Pinpoint the cell where the given text exists, returning its [x, y] midpoint coordinate. 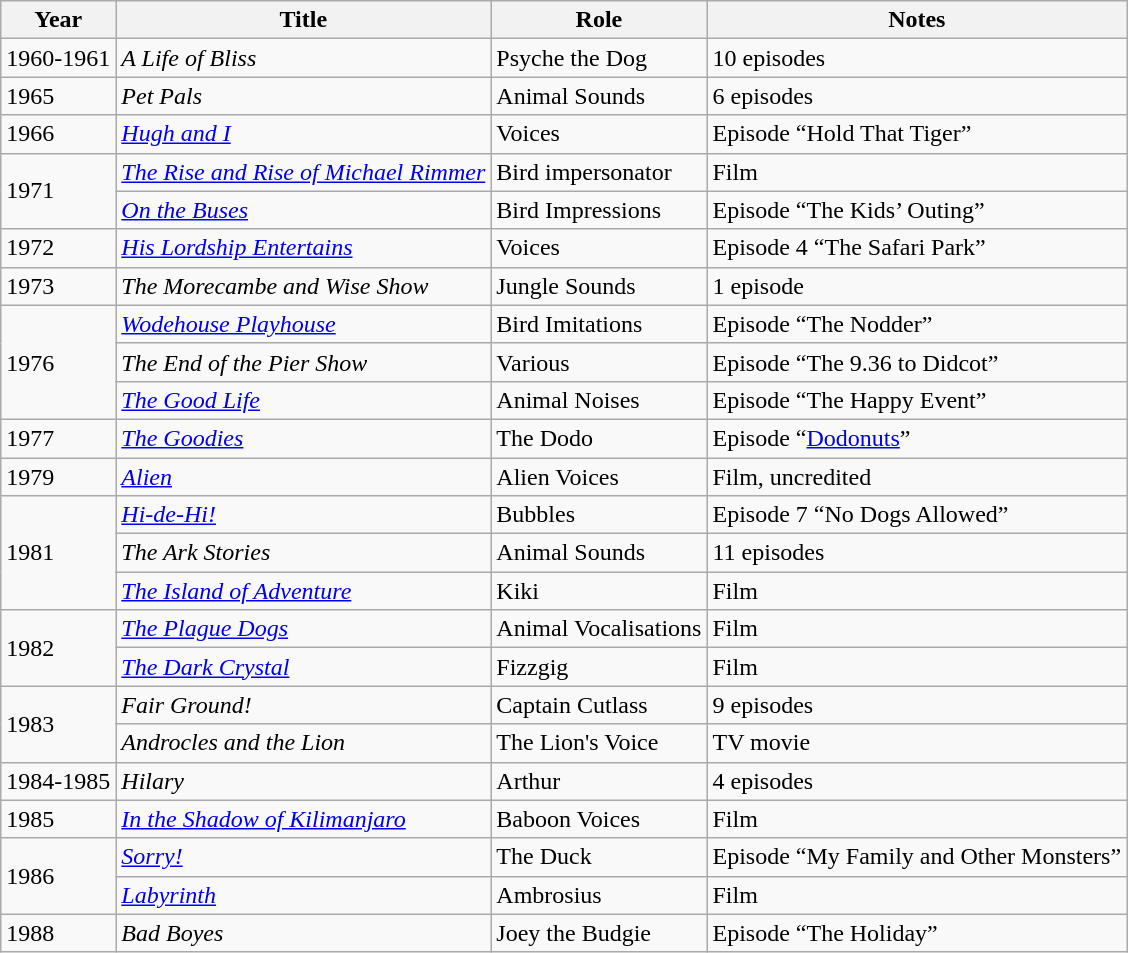
Bad Boyes [304, 933]
Alien [304, 477]
In the Shadow of Kilimanjaro [304, 819]
Hi-de-Hi! [304, 515]
Joey the Budgie [599, 933]
Hugh and I [304, 134]
Episode 4 “The Safari Park” [917, 248]
The Plague Dogs [304, 629]
Episode 7 “No Dogs Allowed” [917, 515]
Episode “The Nodder” [917, 324]
His Lordship Entertains [304, 248]
Episode “My Family and Other Monsters” [917, 857]
9 episodes [917, 705]
The Lion's Voice [599, 743]
1971 [58, 191]
The Island of Adventure [304, 591]
1984-1985 [58, 781]
Bubbles [599, 515]
Animal Noises [599, 400]
1983 [58, 724]
Sorry! [304, 857]
Animal Vocalisations [599, 629]
A Life of Bliss [304, 58]
Fair Ground! [304, 705]
Kiki [599, 591]
1976 [58, 362]
The Morecambe and Wise Show [304, 286]
Episode “The Happy Event” [917, 400]
Jungle Sounds [599, 286]
11 episodes [917, 553]
Bird Imitations [599, 324]
The Duck [599, 857]
Pet Pals [304, 96]
The End of the Pier Show [304, 362]
Captain Cutlass [599, 705]
Bird Impressions [599, 210]
1988 [58, 933]
1985 [58, 819]
Arthur [599, 781]
Episode “The Holiday” [917, 933]
1966 [58, 134]
The Rise and Rise of Michael Rimmer [304, 172]
Labyrinth [304, 895]
Hilary [304, 781]
6 episodes [917, 96]
1977 [58, 438]
On the Buses [304, 210]
Baboon Voices [599, 819]
1982 [58, 648]
Bird impersonator [599, 172]
1981 [58, 553]
The Ark Stories [304, 553]
1 episode [917, 286]
Alien Voices [599, 477]
Film, uncredited [917, 477]
Psyche the Dog [599, 58]
The Good Life [304, 400]
Episode “The 9.36 to Didcot” [917, 362]
The Dodo [599, 438]
1973 [58, 286]
Episode “Hold That Tiger” [917, 134]
Episode “The Kids’ Outing” [917, 210]
1972 [58, 248]
Various [599, 362]
Role [599, 20]
The Dark Crystal [304, 667]
TV movie [917, 743]
Androcles and the Lion [304, 743]
Title [304, 20]
Ambrosius [599, 895]
Episode “Dodonuts” [917, 438]
Year [58, 20]
1960-1961 [58, 58]
Notes [917, 20]
4 episodes [917, 781]
Fizzgig [599, 667]
Wodehouse Playhouse [304, 324]
1979 [58, 477]
1986 [58, 876]
10 episodes [917, 58]
1965 [58, 96]
The Goodies [304, 438]
